Return (x, y) of the center of cell containing provided text 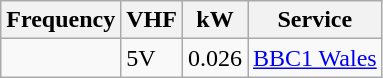
0.026 (214, 58)
Service (316, 20)
BBC1 Wales (316, 58)
5V (152, 58)
VHF (152, 20)
Frequency (61, 20)
kW (214, 20)
